Find where the given text appears and provide that cell's center as [X, Y] coordinate. 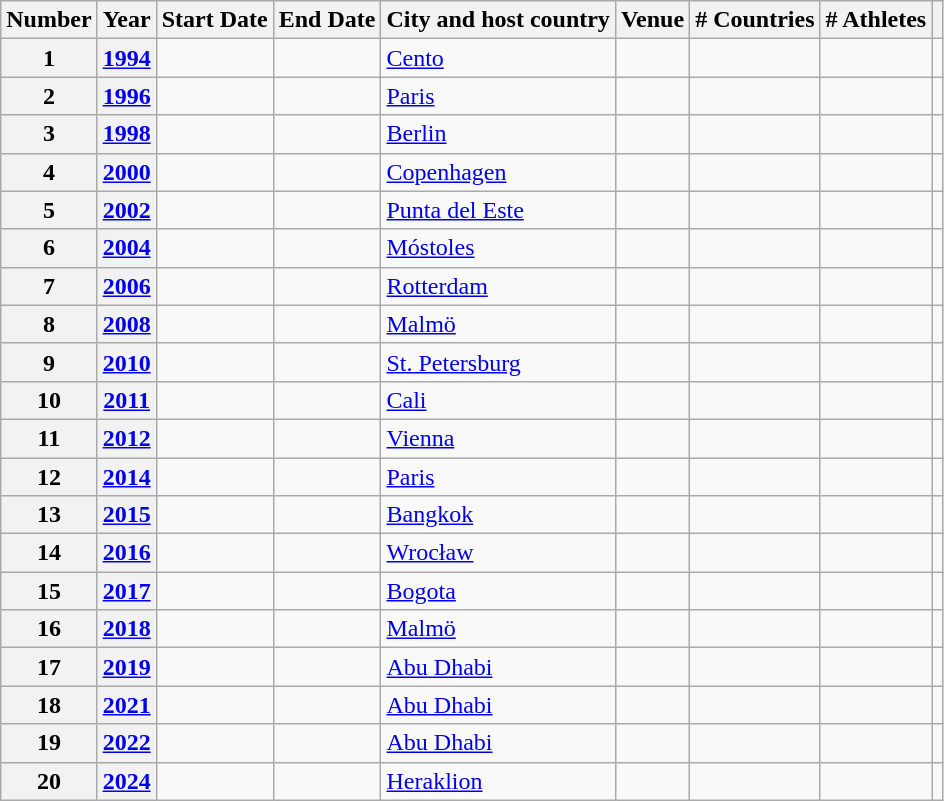
2008 [126, 324]
End Date [327, 20]
2011 [126, 400]
7 [49, 286]
St. Petersburg [498, 362]
8 [49, 324]
3 [49, 134]
Berlin [498, 134]
2024 [126, 781]
10 [49, 400]
Cali [498, 400]
Venue [652, 20]
Number [49, 20]
2022 [126, 743]
2012 [126, 438]
# Athletes [876, 20]
Rotterdam [498, 286]
18 [49, 705]
2004 [126, 248]
4 [49, 172]
2017 [126, 591]
13 [49, 515]
19 [49, 743]
Bogota [498, 591]
2015 [126, 515]
2016 [126, 553]
2019 [126, 667]
# Countries [755, 20]
Cento [498, 58]
City and host country [498, 20]
12 [49, 477]
Bangkok [498, 515]
17 [49, 667]
1996 [126, 96]
2018 [126, 629]
2010 [126, 362]
16 [49, 629]
2000 [126, 172]
6 [49, 248]
15 [49, 591]
2 [49, 96]
Heraklion [498, 781]
Punta del Este [498, 210]
20 [49, 781]
11 [49, 438]
14 [49, 553]
Móstoles [498, 248]
9 [49, 362]
2006 [126, 286]
Copenhagen [498, 172]
1994 [126, 58]
Wrocław [498, 553]
Year [126, 20]
1998 [126, 134]
2002 [126, 210]
Vienna [498, 438]
Start Date [214, 20]
1 [49, 58]
2014 [126, 477]
2021 [126, 705]
5 [49, 210]
